For the text-containing cell, return its midpoint in (X, Y) coordinate format. 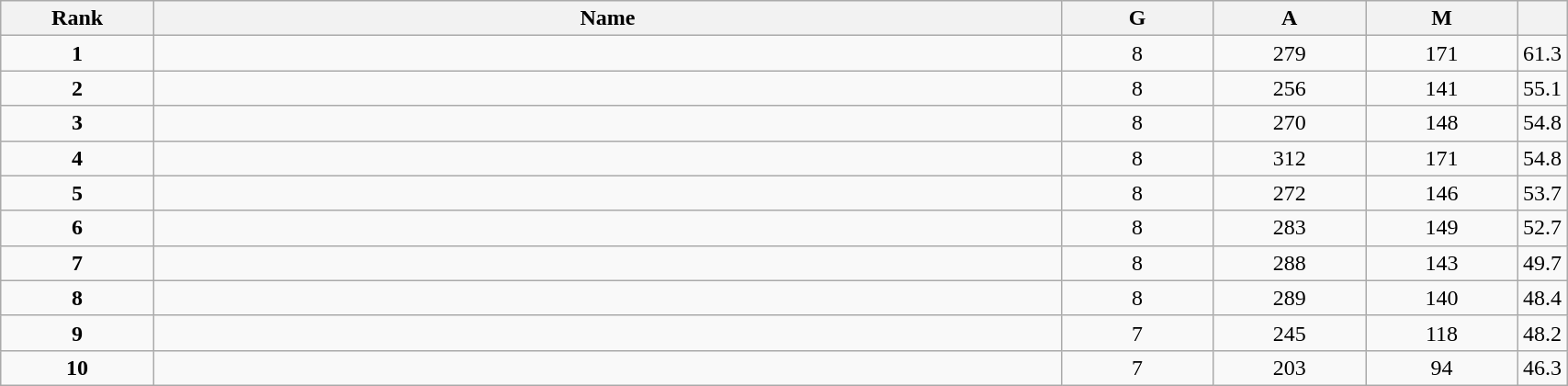
3 (77, 123)
256 (1290, 88)
55.1 (1543, 88)
1 (77, 53)
48.4 (1543, 298)
270 (1290, 123)
288 (1290, 263)
Rank (77, 18)
G (1137, 18)
9 (77, 333)
140 (1442, 298)
A (1290, 18)
53.7 (1543, 193)
6 (77, 228)
149 (1442, 228)
M (1442, 18)
203 (1290, 368)
49.7 (1543, 263)
146 (1442, 193)
5 (77, 193)
272 (1290, 193)
283 (1290, 228)
Name (607, 18)
118 (1442, 333)
4 (77, 158)
245 (1290, 333)
289 (1290, 298)
46.3 (1543, 368)
148 (1442, 123)
143 (1442, 263)
312 (1290, 158)
279 (1290, 53)
141 (1442, 88)
94 (1442, 368)
10 (77, 368)
61.3 (1543, 53)
52.7 (1543, 228)
48.2 (1543, 333)
2 (77, 88)
